Provide the [x, y] coordinate of the cell's center where the given text is located.  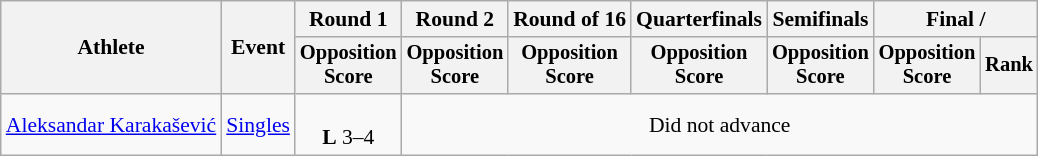
Quarterfinals [699, 19]
Event [258, 48]
Athlete [111, 48]
L 3–4 [348, 124]
Did not advance [720, 124]
Final / [956, 19]
Round 2 [456, 19]
Semifinals [820, 19]
Rank [1009, 66]
Singles [258, 124]
Round of 16 [570, 19]
Aleksandar Karakašević [111, 124]
Round 1 [348, 19]
